Determine the (X, Y) coordinate at the center of the cell enclosing the given text.  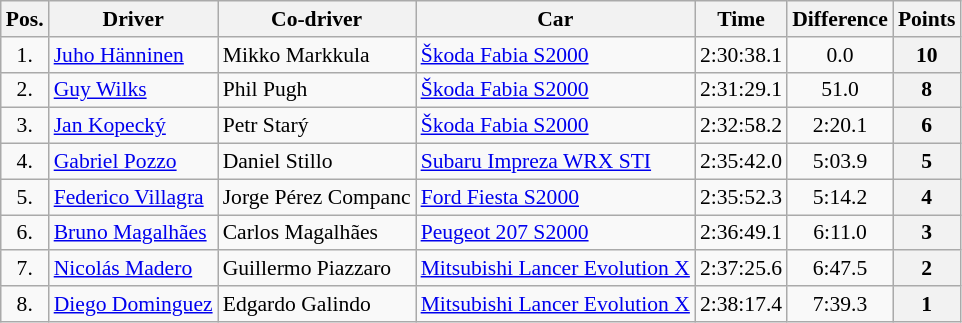
2:35:42.0 (741, 162)
2:20.1 (840, 126)
Peugeot 207 S2000 (556, 233)
3 (927, 233)
2. (25, 90)
2:31:29.1 (741, 90)
2:38:17.4 (741, 304)
6 (927, 126)
Bruno Magalhães (134, 233)
8. (25, 304)
2:36:49.1 (741, 233)
Jan Kopecký (134, 126)
4 (927, 197)
Time (741, 19)
5. (25, 197)
Subaru Impreza WRX STI (556, 162)
4. (25, 162)
Nicolás Madero (134, 269)
7. (25, 269)
Pos. (25, 19)
7:39.3 (840, 304)
6. (25, 233)
2:35:52.3 (741, 197)
Co-driver (317, 19)
Points (927, 19)
0.0 (840, 55)
51.0 (840, 90)
6:47.5 (840, 269)
Juho Hänninen (134, 55)
Edgardo Galindo (317, 304)
5:03.9 (840, 162)
10 (927, 55)
2:32:58.2 (741, 126)
Carlos Magalhães (317, 233)
3. (25, 126)
5:14.2 (840, 197)
Jorge Pérez Companc (317, 197)
Federico Villagra (134, 197)
1. (25, 55)
5 (927, 162)
2:37:25.6 (741, 269)
Diego Dominguez (134, 304)
Daniel Stillo (317, 162)
8 (927, 90)
Phil Pugh (317, 90)
Petr Starý (317, 126)
Gabriel Pozzo (134, 162)
Ford Fiesta S2000 (556, 197)
Guillermo Piazzaro (317, 269)
Guy Wilks (134, 90)
Car (556, 19)
Driver (134, 19)
6:11.0 (840, 233)
2:30:38.1 (741, 55)
Mikko Markkula (317, 55)
1 (927, 304)
Difference (840, 19)
2 (927, 269)
